From the cell containing the given text, extract its center point as [X, Y] coordinate. 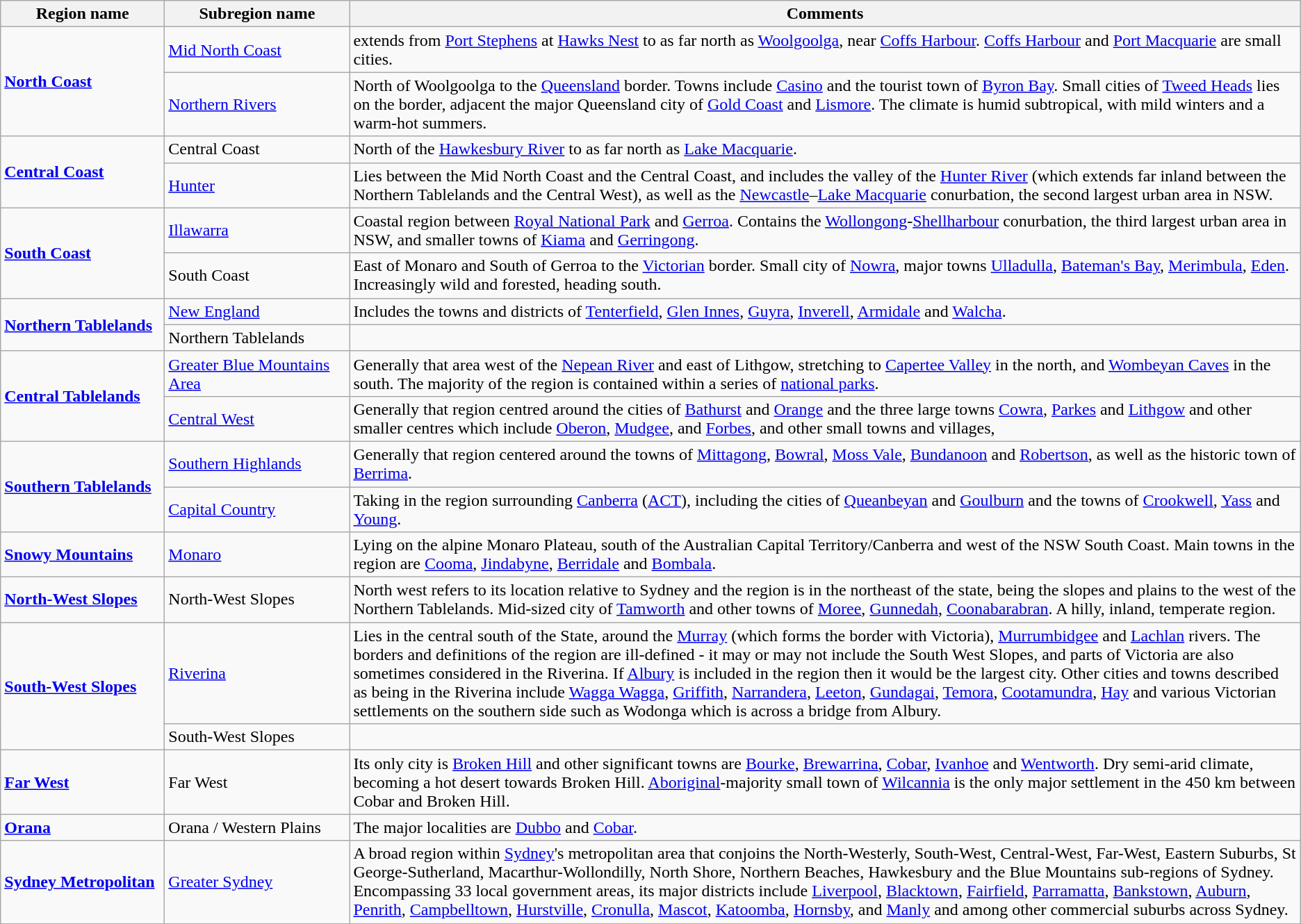
New England [257, 311]
Northern Rivers [257, 104]
Comments [825, 14]
Mid North Coast [257, 50]
Snowy Mountains [83, 554]
Central Tablelands [83, 396]
Monaro [257, 554]
extends from Port Stephens at Hawks Nest to as far north as Woolgoolga, near Coffs Harbour. Coffs Harbour and Port Macquarie are small cities. [825, 50]
Illawarra [257, 231]
Southern Tablelands [83, 486]
Riverina [257, 673]
Subregion name [257, 14]
Greater Blue Mountains Area [257, 374]
Greater Sydney [257, 882]
Orana / Western Plains [257, 827]
Includes the towns and districts of Tenterfield, Glen Innes, Guyra, Inverell, Armidale and Walcha. [825, 311]
Orana [83, 827]
Taking in the region surrounding Canberra (ACT), including the cities of Queanbeyan and Goulburn and the towns of Crookwell, Yass and Young. [825, 509]
North of the Hawkesbury River to as far north as Lake Macquarie. [825, 149]
North Coast [83, 82]
Hunter [257, 185]
Central West [257, 418]
Region name [83, 14]
Sydney Metropolitan [83, 882]
The major localities are Dubbo and Cobar. [825, 827]
Capital Country [257, 509]
Southern Highlands [257, 464]
Generally that region centered around the towns of Mittagong, Bowral, Moss Vale, Bundanoon and Robertson, as well as the historic town of Berrima. [825, 464]
